For the text-containing cell, return its midpoint in (x, y) coordinate format. 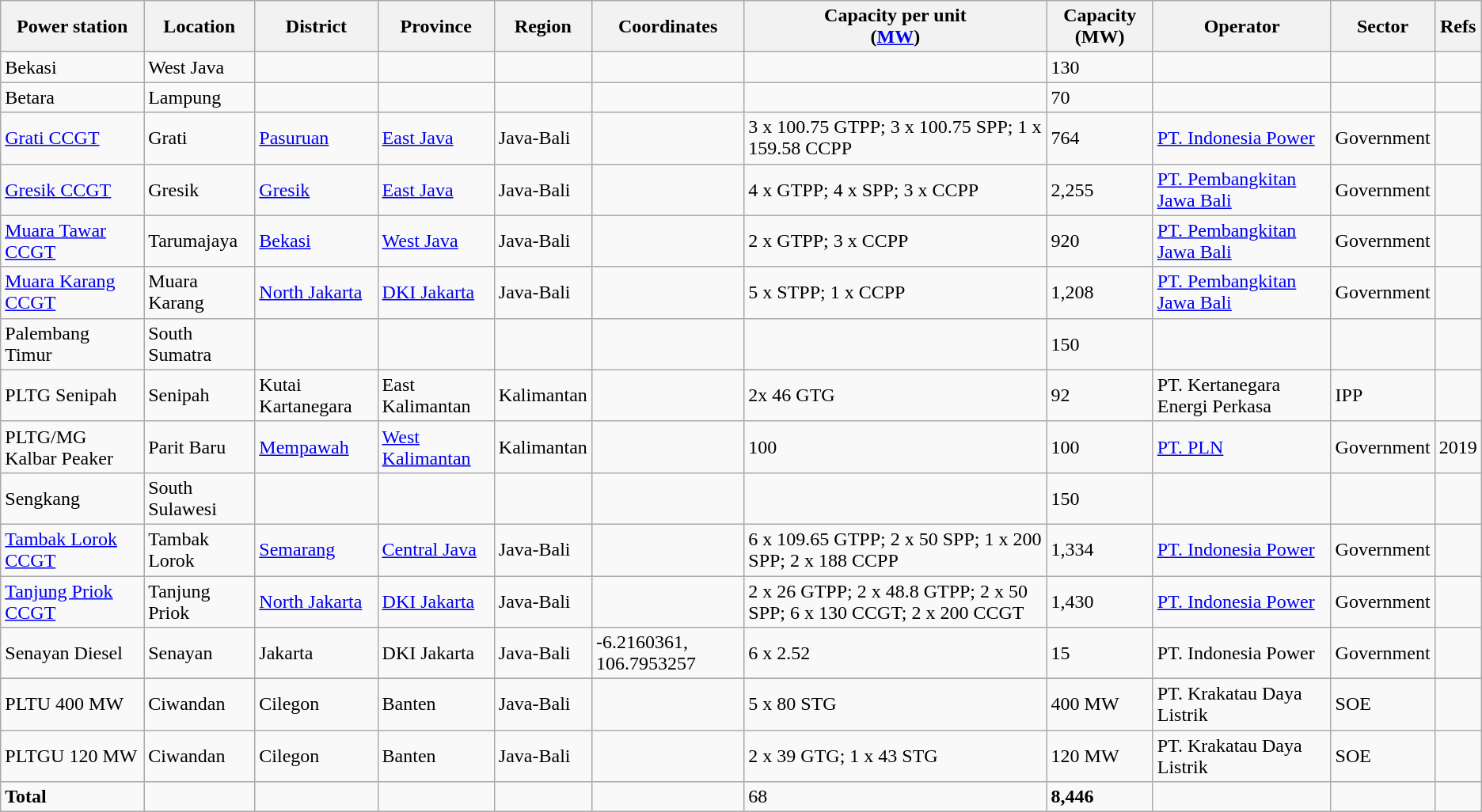
Capacity per unit(MW) (895, 27)
1,334 (1100, 549)
Operator (1241, 27)
Tanjung Priok (199, 601)
92 (1100, 396)
PT. PLN (1241, 446)
Gresik CCGT (73, 190)
-6.2160361, 106.7953257 (667, 654)
2 x 39 GTG; 1 x 43 STG (895, 757)
Sengkang (73, 499)
Tambak Lorok (199, 549)
2 x GTPP; 3 x CCPP (895, 241)
District (317, 27)
Central Java (435, 549)
East Kalimantan (435, 396)
Sector (1382, 27)
Location (199, 27)
Parit Baru (199, 446)
Pasuruan (317, 138)
PT. Kertanegara Energi Perkasa (1241, 396)
Kutai Kartanegara (317, 396)
1,430 (1100, 601)
IPP (1382, 396)
PLTGU 120 MW (73, 757)
Muara Tawar CCGT (73, 241)
Tanjung Priok CCGT (73, 601)
764 (1100, 138)
Region (543, 27)
Semarang (317, 549)
Total (73, 797)
West Kalimantan (435, 446)
130 (1100, 67)
3 x 100.75 GTPP; 3 x 100.75 SPP; 1 x 159.58 CCPP (895, 138)
Province (435, 27)
Capacity (MW) (1100, 27)
Senayan Diesel (73, 654)
PLTG Senipah (73, 396)
PLTU 400 MW (73, 704)
Power station (73, 27)
Grati CCGT (73, 138)
1,208 (1100, 293)
Tambak Lorok CCGT (73, 549)
70 (1100, 97)
Muara Karang (199, 293)
Senayan (199, 654)
PLTG/MG Kalbar Peaker (73, 446)
2,255 (1100, 190)
Muara Karang CCGT (73, 293)
Mempawah (317, 446)
2 x 26 GTPP; 2 x 48.8 GTPP; 2 x 50 SPP; 6 x 130 CCGT; 2 x 200 CCGT (895, 601)
68 (895, 797)
Coordinates (667, 27)
120 MW (1100, 757)
2019 (1458, 446)
5 x 80 STG (895, 704)
South Sumatra (199, 343)
8,446 (1100, 797)
2x 46 GTG (895, 396)
400 MW (1100, 704)
6 x 109.65 GTPP; 2 x 50 SPP; 1 x 200 SPP; 2 x 188 CCPP (895, 549)
Betara (73, 97)
5 x STPP; 1 x CCPP (895, 293)
6 x 2.52 (895, 654)
15 (1100, 654)
Lampung (199, 97)
Tarumajaya (199, 241)
Refs (1458, 27)
Grati (199, 138)
Palembang Timur (73, 343)
South Sulawesi (199, 499)
Senipah (199, 396)
920 (1100, 241)
4 x GTPP; 4 x SPP; 3 x CCPP (895, 190)
Jakarta (317, 654)
